Determine the (x, y) coordinate at the center of the cell enclosing the given text.  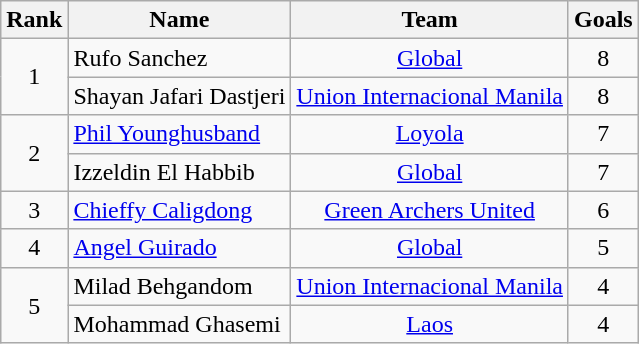
Team (430, 20)
Rufo Sanchez (180, 58)
Laos (430, 324)
2 (34, 153)
3 (34, 210)
Goals (603, 20)
6 (603, 210)
Green Archers United (430, 210)
Phil Younghusband (180, 134)
Shayan Jafari Dastjeri (180, 96)
Izzeldin El Habbib (180, 172)
1 (34, 77)
Mohammad Ghasemi (180, 324)
Chieffy Caligdong (180, 210)
Milad Behgandom (180, 286)
Name (180, 20)
Rank (34, 20)
Loyola (430, 134)
Angel Guirado (180, 248)
